Search for the cell housing the specified text and yield its (x, y) center coordinate. 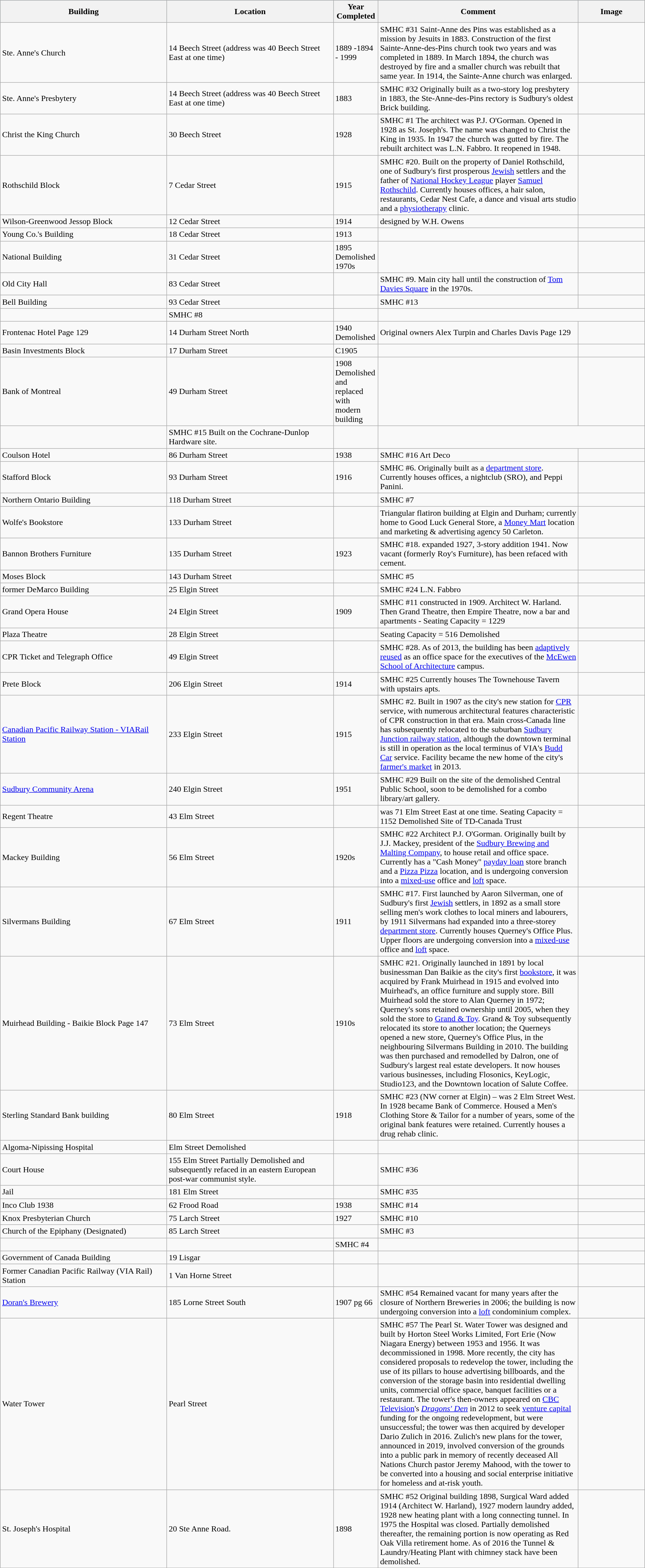
Silvermans Building (83, 922)
SMHC #5 (478, 576)
1898 (356, 1529)
118 Durham Street (250, 500)
240 Elgin Street (250, 789)
43 Elm Street (250, 816)
1908 Demolished and replaced with modern building (356, 392)
SMHC #24 L.N. Fabbro (478, 589)
Jail (83, 1192)
93 Durham Street (250, 477)
SMHC #29 Built on the site of the demolished Central Public School, soon to be demolished for a combo library/art gallery. (478, 789)
1918 (356, 1115)
1913 (356, 234)
Grand Opera House (83, 612)
SMHC #9. Main city hall until the construction of Tom Davies Square in the 1970s. (478, 284)
SMHC #8 (250, 315)
93 Cedar Street (250, 302)
Church of the Epiphany (Designated) (83, 1231)
Basin Investments Block (83, 351)
Seating Capacity = 516 Demolished (478, 634)
Mackey Building (83, 858)
133 Durham Street (250, 522)
Comment (478, 12)
1895 Demolished 1970s (356, 257)
12 Cedar Street (250, 221)
SMHC #36 (478, 1170)
designed by W.H. Owens (478, 221)
Building (83, 12)
former DeMarco Building (83, 589)
Image (611, 12)
SMHC #3 (478, 1231)
Pearl Street (250, 1404)
86 Durham Street (250, 455)
1883 (356, 98)
83 Cedar Street (250, 284)
Year Completed (356, 12)
Plaza Theatre (83, 634)
Bannon Brothers Furniture (83, 554)
Prete Block (83, 684)
67 Elm Street (250, 922)
Wilson-Greenwood Jessop Block (83, 221)
Former Canadian Pacific Railway (VIA Rail) Station (83, 1275)
18 Cedar Street (250, 234)
SMHC #7 (478, 500)
7 Cedar Street (250, 185)
Wolfe's Bookstore (83, 522)
185 Lorne Street South (250, 1302)
80 Elm Street (250, 1115)
49 Durham Street (250, 392)
Bank of Montreal (83, 392)
1927 (356, 1218)
Muirhead Building - Baikie Block Page 147 (83, 1023)
Court House (83, 1170)
14 Durham Street North (250, 332)
85 Larch Street (250, 1231)
62 Frood Road (250, 1205)
17 Durham Street (250, 351)
SMHC #18. expanded 1927, 3-story addition 1941. Now vacant (formerly Roy's Furniture), has been refaced with cement. (478, 554)
Canadian Pacific Railway Station - VIARail Station (83, 734)
Regent Theatre (83, 816)
56 Elm Street (250, 858)
Inco Club 1938 (83, 1205)
CPR Ticket and Telegraph Office (83, 657)
Frontenac Hotel Page 129 (83, 332)
Elm Street Demolished (250, 1147)
Doran's Brewery (83, 1302)
25 Elgin Street (250, 589)
National Building (83, 257)
SMHC #32 Originally built as a two-story log presbytery in 1883, the Ste-Anne-des-Pins rectory is Sudbury's oldest Brick building. (478, 98)
1911 (356, 922)
1940 Demolished (356, 332)
31 Cedar Street (250, 257)
1928 (356, 134)
1923 (356, 554)
Christ the King Church (83, 134)
Ste. Anne's Presbytery (83, 98)
Sterling Standard Bank building (83, 1115)
73 Elm Street (250, 1023)
Coulson Hotel (83, 455)
24 Elgin Street (250, 612)
20 Ste Anne Road. (250, 1529)
St. Joseph's Hospital (83, 1529)
Rothschild Block (83, 185)
SMHC #13 (478, 302)
1907 pg 66 (356, 1302)
135 Durham Street (250, 554)
C1905 (356, 351)
19 Lisgar (250, 1257)
181 Elm Street (250, 1192)
1 Van Horne Street (250, 1275)
206 Elgin Street (250, 684)
Old City Hall (83, 284)
Young Co.'s Building (83, 234)
1889 -1894 - 1999 (356, 52)
233 Elgin Street (250, 734)
1951 (356, 789)
SMHC #6. Originally built as a department store. Currently houses offices, a nightclub (SRO), and Peppi Panini. (478, 477)
1920s (356, 858)
SMHC #28. As of 2013, the building has been adaptively reused as an office space for the executives of the McEwen School of Architecture campus. (478, 657)
Original owners Alex Turpin and Charles Davis Page 129 (478, 332)
Moses Block (83, 576)
SMHC #15 Built on the Cochrane-Dunlop Hardware site. (250, 437)
75 Larch Street (250, 1218)
155 Elm Street Partially Demolished and subsequently refaced in an eastern European post-war communist style. (250, 1170)
Bell Building (83, 302)
was 71 Elm Street East at one time. Seating Capacity = 1152 Demolished Site of TD-Canada Trust (478, 816)
Government of Canada Building (83, 1257)
30 Beech Street (250, 134)
SMHC #16 Art Deco (478, 455)
Sudbury Community Arena (83, 789)
49 Elgin Street (250, 657)
Northern Ontario Building (83, 500)
Stafford Block (83, 477)
Ste. Anne's Church (83, 52)
SMHC #4 (356, 1244)
143 Durham Street (250, 576)
1909 (356, 612)
Algoma-Nipissing Hospital (83, 1147)
1910s (356, 1023)
SMHC #14 (478, 1205)
Knox Presbyterian Church (83, 1218)
SMHC #35 (478, 1192)
SMHC #11 constructed in 1909. Architect W. Harland. Then Grand Theatre, then Empire Theatre, now a bar and apartments - Seating Capacity = 1229 (478, 612)
SMHC #25 Currently houses The Townehouse Tavern with upstairs apts. (478, 684)
Location (250, 12)
28 Elgin Street (250, 634)
Water Tower (83, 1404)
SMHC #10 (478, 1218)
1916 (356, 477)
